Identify which cell holds the provided text, then report its [X, Y] central coordinate. 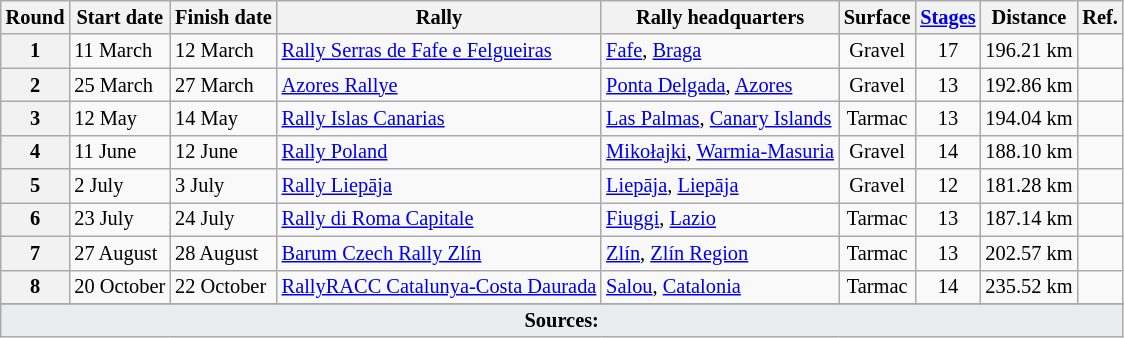
235.52 km [1030, 287]
Zlín, Zlín Region [720, 253]
192.86 km [1030, 85]
202.57 km [1030, 253]
Rally Serras de Fafe e Felgueiras [440, 51]
1 [36, 51]
22 October [224, 287]
11 March [120, 51]
194.04 km [1030, 118]
7 [36, 253]
Azores Rallye [440, 85]
Sources: [562, 320]
196.21 km [1030, 51]
4 [36, 152]
8 [36, 287]
Finish date [224, 17]
5 [36, 186]
Distance [1030, 17]
Fafe, Braga [720, 51]
Ref. [1100, 17]
3 [36, 118]
Salou, Catalonia [720, 287]
27 March [224, 85]
17 [948, 51]
11 June [120, 152]
14 May [224, 118]
Fiuggi, Lazio [720, 219]
3 July [224, 186]
25 March [120, 85]
Ponta Delgada, Azores [720, 85]
Rally di Roma Capitale [440, 219]
Rally Liepāja [440, 186]
Rally headquarters [720, 17]
20 October [120, 287]
Rally Islas Canarias [440, 118]
2 [36, 85]
Surface [877, 17]
Rally Poland [440, 152]
Start date [120, 17]
Stages [948, 17]
23 July [120, 219]
12 May [120, 118]
Mikołajki, Warmia-Masuria [720, 152]
12 June [224, 152]
181.28 km [1030, 186]
RallyRACC Catalunya-Costa Daurada [440, 287]
24 July [224, 219]
6 [36, 219]
Liepāja, Liepāja [720, 186]
188.10 km [1030, 152]
12 March [224, 51]
12 [948, 186]
Round [36, 17]
2 July [120, 186]
28 August [224, 253]
Rally [440, 17]
27 August [120, 253]
187.14 km [1030, 219]
Barum Czech Rally Zlín [440, 253]
Las Palmas, Canary Islands [720, 118]
